For the text-containing cell, return its midpoint in (X, Y) coordinate format. 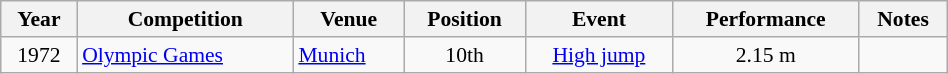
Performance (766, 19)
High jump (599, 55)
Notes (903, 19)
2.15 m (766, 55)
Position (464, 19)
Event (599, 19)
1972 (39, 55)
Olympic Games (185, 55)
Year (39, 19)
10th (464, 55)
Munich (348, 55)
Venue (348, 19)
Competition (185, 19)
